Return (x, y) of the center of cell containing provided text 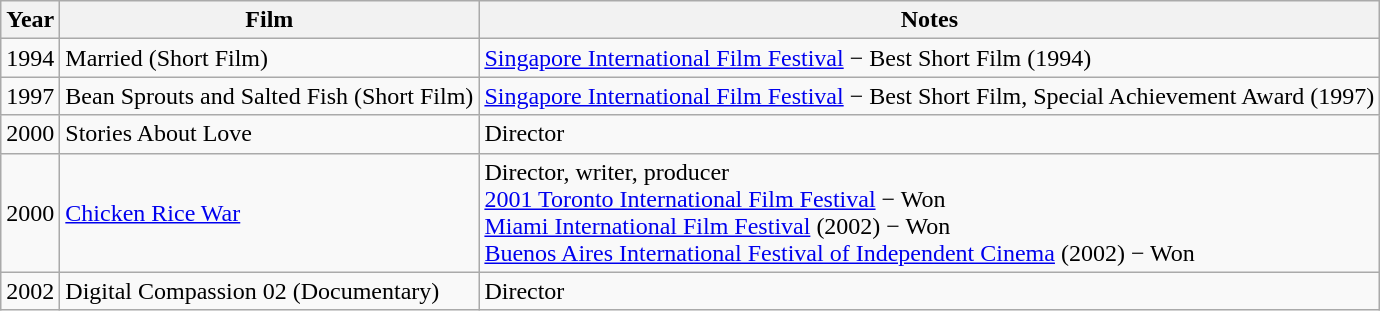
1997 (30, 96)
2002 (30, 291)
Digital Compassion 02 (Documentary) (270, 291)
Bean Sprouts and Salted Fish (Short Film) (270, 96)
Notes (930, 20)
Stories About Love (270, 134)
Film (270, 20)
Married (Short Film) (270, 58)
Chicken Rice War (270, 212)
Year (30, 20)
Singapore International Film Festival − Best Short Film, Special Achievement Award (1997) (930, 96)
1994 (30, 58)
Singapore International Film Festival − Best Short Film (1994) (930, 58)
